Identify which cell holds the provided text, then report its (X, Y) central coordinate. 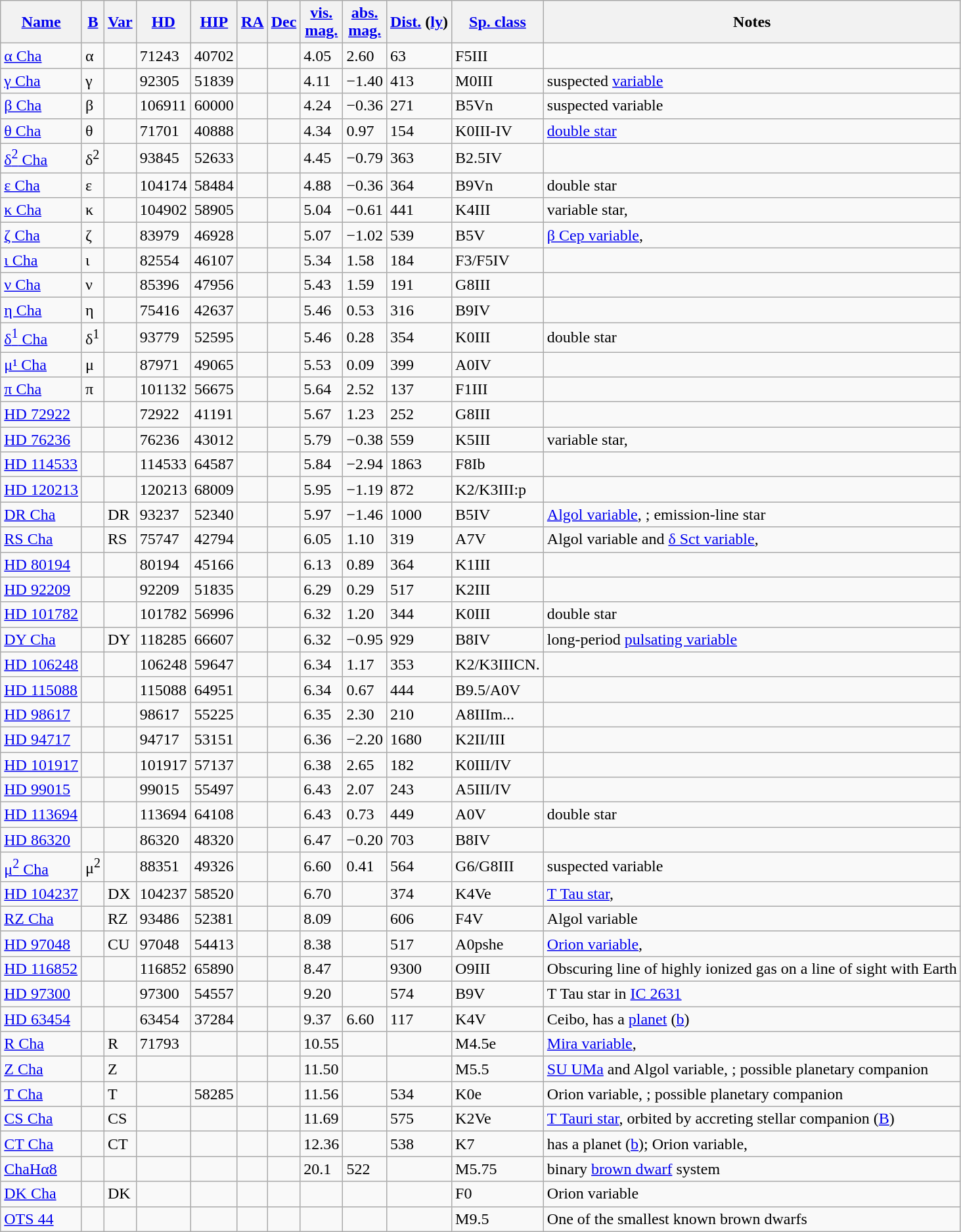
A0IV (498, 365)
534 (419, 1094)
59647 (214, 664)
72922 (163, 415)
−1.46 (365, 514)
58905 (214, 210)
Name (41, 22)
ε (93, 185)
52633 (214, 158)
538 (419, 1144)
191 (419, 285)
6.70 (322, 894)
HIP (214, 22)
929 (419, 639)
α (93, 56)
OTS 44 (41, 1219)
F8Ib (498, 465)
Algol variable (751, 919)
5.43 (322, 285)
9.20 (322, 994)
54413 (214, 944)
B9IV (498, 310)
ε Cha (41, 185)
B9Vn (498, 185)
B5IV (498, 514)
1.59 (365, 285)
4.05 (322, 56)
0.28 (365, 338)
A5III/IV (498, 790)
K7 (498, 1144)
47956 (214, 285)
63454 (163, 1019)
K0III/IV (498, 765)
π (93, 390)
RZ Cha (41, 919)
5.34 (322, 260)
DY (120, 639)
0.67 (365, 689)
57137 (214, 765)
K2Ve (498, 1119)
RS (120, 539)
CS Cha (41, 1119)
RZ (120, 919)
CT Cha (41, 1144)
316 (419, 310)
354 (419, 338)
5.07 (322, 235)
δ2 Cha (41, 158)
R Cha (41, 1044)
G6/G8III (498, 867)
−0.61 (365, 210)
vis.mag. (322, 22)
HD 113694 (41, 815)
106911 (163, 106)
1.58 (365, 260)
104902 (163, 210)
872 (419, 490)
K1III (498, 564)
μ2 Cha (41, 867)
1000 (419, 514)
120213 (163, 490)
K4V (498, 1019)
K2III (498, 589)
DY Cha (41, 639)
HD 86320 (41, 840)
60000 (214, 106)
T Tauri star, orbited by accreting stellar companion (B) (751, 1119)
β Cha (41, 106)
δ1 Cha (41, 338)
B9V (498, 994)
HD 120213 (41, 490)
−0.95 (365, 639)
DR (120, 514)
A0V (498, 815)
Algol variable, ; emission-line star (751, 514)
184 (419, 260)
Ceibo, has a planet (b) (751, 1019)
115088 (163, 689)
93779 (163, 338)
CT (120, 1144)
319 (419, 539)
75747 (163, 539)
49326 (214, 867)
long-period pulsating variable (751, 639)
A7V (498, 539)
B5Vn (498, 106)
HD 98617 (41, 714)
M4.5e (498, 1044)
55497 (214, 790)
92209 (163, 589)
−1.02 (365, 235)
113694 (163, 815)
522 (365, 1169)
π Cha (41, 390)
55225 (214, 714)
87971 (163, 365)
10.55 (322, 1044)
HD 101782 (41, 614)
μ¹ Cha (41, 365)
M9.5 (498, 1219)
Dist. (ly) (419, 22)
β (93, 106)
η (93, 310)
93845 (163, 158)
1863 (419, 465)
86320 (163, 840)
F3/F5IV (498, 260)
9300 (419, 969)
HD 94717 (41, 739)
449 (419, 815)
CS (120, 1119)
Notes (751, 22)
116852 (163, 969)
71243 (163, 56)
441 (419, 210)
93237 (163, 514)
HD 106248 (41, 664)
T Cha (41, 1094)
ζ (93, 235)
K2/K3III:p (498, 490)
ι Cha (41, 260)
θ Cha (41, 131)
HD 115088 (41, 689)
40888 (214, 131)
8.09 (322, 919)
46107 (214, 260)
Z (120, 1069)
117 (419, 1019)
118285 (163, 639)
42794 (214, 539)
2.60 (365, 56)
101917 (163, 765)
104174 (163, 185)
5.04 (322, 210)
93486 (163, 919)
56996 (214, 614)
Var (120, 22)
106248 (163, 664)
5.53 (322, 365)
ν (93, 285)
20.1 (322, 1169)
137 (419, 390)
37284 (214, 1019)
Sp. class (498, 22)
6.05 (322, 539)
49065 (214, 365)
K2/K3IIICN. (498, 664)
6.29 (322, 589)
353 (419, 664)
B2.5IV (498, 158)
DX (120, 894)
0.97 (365, 131)
ι (93, 260)
574 (419, 994)
K2II/III (498, 739)
42637 (214, 310)
0.29 (365, 589)
One of the smallest known brown dwarfs (751, 1219)
SU UMa and Algol variable, ; possible planetary companion (751, 1069)
71793 (163, 1044)
82554 (163, 260)
559 (419, 440)
1.20 (365, 614)
ChaHα8 (41, 1169)
80194 (163, 564)
5.79 (322, 440)
4.11 (322, 81)
94717 (163, 739)
F4V (498, 919)
154 (419, 131)
271 (419, 106)
64587 (214, 465)
θ (93, 131)
HD 116852 (41, 969)
κ Cha (41, 210)
μ2 (93, 867)
−0.38 (365, 440)
Algol variable and δ Sct variable, (751, 539)
52340 (214, 514)
52381 (214, 919)
ζ Cha (41, 235)
B (93, 22)
0.89 (365, 564)
4.88 (322, 185)
399 (419, 365)
56675 (214, 390)
99015 (163, 790)
68009 (214, 490)
O9III (498, 969)
52595 (214, 338)
ν Cha (41, 285)
HD 63454 (41, 1019)
−0.79 (365, 158)
HD 76236 (41, 440)
9.37 (322, 1019)
66607 (214, 639)
98617 (163, 714)
Orion variable, (751, 944)
101782 (163, 614)
K0III-IV (498, 131)
T Tau star, (751, 894)
64951 (214, 689)
88351 (163, 867)
4.45 (322, 158)
CU (120, 944)
Orion variable, ; possible planetary companion (751, 1094)
HD 99015 (41, 790)
63 (419, 56)
abs.mag. (365, 22)
444 (419, 689)
51835 (214, 589)
6.35 (322, 714)
64108 (214, 815)
binary brown dwarf system (751, 1169)
K0e (498, 1094)
A0pshe (498, 944)
104237 (163, 894)
μ (93, 365)
97048 (163, 944)
γ Cha (41, 81)
85396 (163, 285)
HD 97300 (41, 994)
−1.40 (365, 81)
−2.94 (365, 465)
2.30 (365, 714)
HD 97048 (41, 944)
F1III (498, 390)
40702 (214, 56)
HD 72922 (41, 415)
1680 (419, 739)
374 (419, 894)
41191 (214, 415)
2.07 (365, 790)
11.69 (322, 1119)
−0.20 (365, 840)
54557 (214, 994)
B5V (498, 235)
46928 (214, 235)
76236 (163, 440)
4.34 (322, 131)
K4III (498, 210)
5.67 (322, 415)
243 (419, 790)
58484 (214, 185)
HD 92209 (41, 589)
575 (419, 1119)
HD (163, 22)
η Cha (41, 310)
0.09 (365, 365)
6.13 (322, 564)
DK Cha (41, 1194)
43012 (214, 440)
0.73 (365, 815)
α Cha (41, 56)
71701 (163, 131)
53151 (214, 739)
11.50 (322, 1069)
1.23 (365, 415)
K4Ve (498, 894)
703 (419, 840)
101132 (163, 390)
0.53 (365, 310)
M5.75 (498, 1169)
45166 (214, 564)
5.84 (322, 465)
γ (93, 81)
564 (419, 867)
has a planet (b); Orion variable, (751, 1144)
HD 101917 (41, 765)
92305 (163, 81)
539 (419, 235)
−2.20 (365, 739)
210 (419, 714)
HD 80194 (41, 564)
Z Cha (41, 1069)
5.64 (322, 390)
A8IIIm... (498, 714)
5.97 (322, 514)
6.47 (322, 840)
Obscuring line of highly ionized gas on a line of sight with Earth (751, 969)
2.52 (365, 390)
DR Cha (41, 514)
T (120, 1094)
M0III (498, 81)
114533 (163, 465)
RS Cha (41, 539)
48320 (214, 840)
Orion variable (751, 1194)
1.10 (365, 539)
F5III (498, 56)
δ2 (93, 158)
RA (252, 22)
344 (419, 614)
65890 (214, 969)
6.38 (322, 765)
1.17 (365, 664)
58285 (214, 1094)
δ1 (93, 338)
413 (419, 81)
B9.5/A0V (498, 689)
K5III (498, 440)
DK (120, 1194)
R (120, 1044)
51839 (214, 81)
HD 104237 (41, 894)
97300 (163, 994)
606 (419, 919)
182 (419, 765)
58520 (214, 894)
κ (93, 210)
8.47 (322, 969)
2.65 (365, 765)
0.41 (365, 867)
252 (419, 415)
6.36 (322, 739)
HD 114533 (41, 465)
5.95 (322, 490)
F0 (498, 1194)
363 (419, 158)
M5.5 (498, 1069)
4.24 (322, 106)
11.56 (322, 1094)
83979 (163, 235)
β Cep variable, (751, 235)
12.36 (322, 1144)
75416 (163, 310)
T Tau star in IC 2631 (751, 994)
Dec (284, 22)
−1.19 (365, 490)
8.38 (322, 944)
Mira variable, (751, 1044)
